For the text-containing cell, return its midpoint in [X, Y] coordinate format. 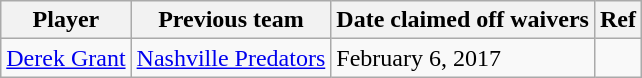
Previous team [231, 20]
Player [66, 20]
Nashville Predators [231, 58]
Ref [618, 20]
February 6, 2017 [463, 58]
Date claimed off waivers [463, 20]
Derek Grant [66, 58]
